Provide the [X, Y] coordinate of the cell's center where the given text is located.  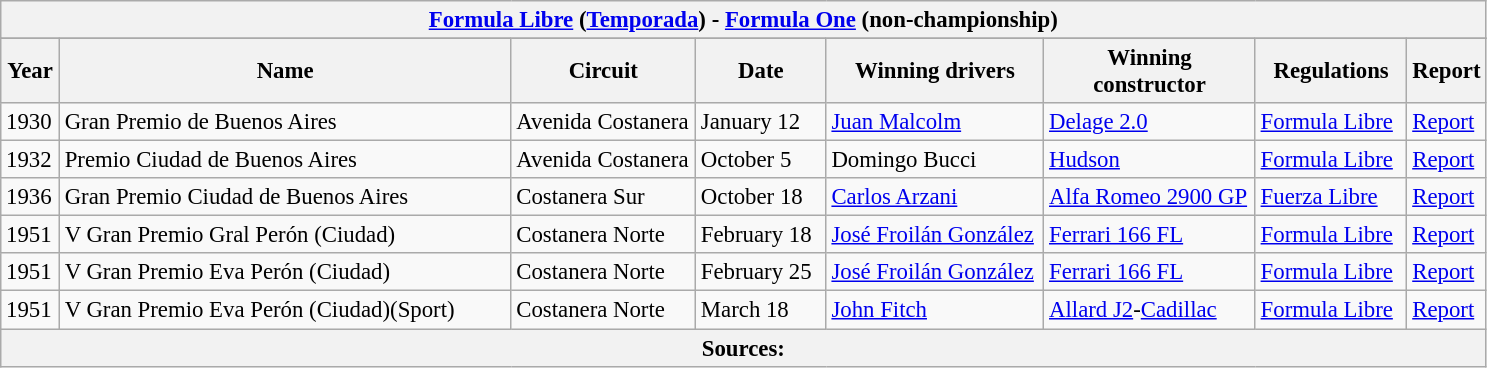
Winning constructor [1150, 72]
Gran Premio Ciudad de Buenos Aires [285, 197]
1936 [30, 197]
1930 [30, 122]
Hudson [1150, 160]
Circuit [604, 72]
V Gran Premio Eva Perón (Ciudad)(Sport) [285, 310]
Costanera Sur [604, 197]
Gran Premio de Buenos Aires [285, 122]
January 12 [762, 122]
February 18 [762, 235]
John Fitch [935, 310]
Formula Libre (Temporada) - Formula One (non-championship) [744, 20]
October 5 [762, 160]
Alfa Romeo 2900 GP [1150, 197]
March 18 [762, 310]
V Gran Premio Eva Perón (Ciudad) [285, 273]
1932 [30, 160]
Carlos Arzani [935, 197]
V Gran Premio Gral Perón (Ciudad) [285, 235]
Juan Malcolm [935, 122]
Fuerza Libre [1331, 197]
Year [30, 72]
Name [285, 72]
October 18 [762, 197]
February 25 [762, 273]
Delage 2.0 [1150, 122]
Sources: [744, 348]
Regulations [1331, 72]
Domingo Bucci [935, 160]
Date [762, 72]
Winning drivers [935, 72]
Premio Ciudad de Buenos Aires [285, 160]
Allard J2-Cadillac [1150, 310]
